Detect which cell encompasses the target text, then output its [x, y] center coordinate. 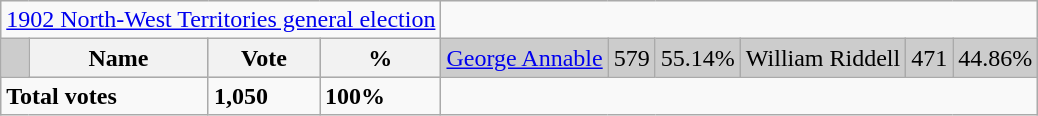
471 [930, 58]
Name [119, 58]
1,050 [264, 96]
44.86% [996, 58]
579 [632, 58]
1902 North-West Territories general election [221, 20]
George Annable [524, 58]
William Riddell [822, 58]
Total votes [105, 96]
55.14% [698, 58]
% [380, 58]
Vote [264, 58]
100% [380, 96]
